Extract the (x, y) coordinate from the center of the cell holding the provided text.  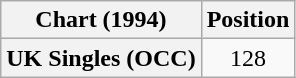
Chart (1994) (101, 20)
128 (248, 58)
Position (248, 20)
UK Singles (OCC) (101, 58)
